Detect which cell encompasses the target text, then output its (x, y) center coordinate. 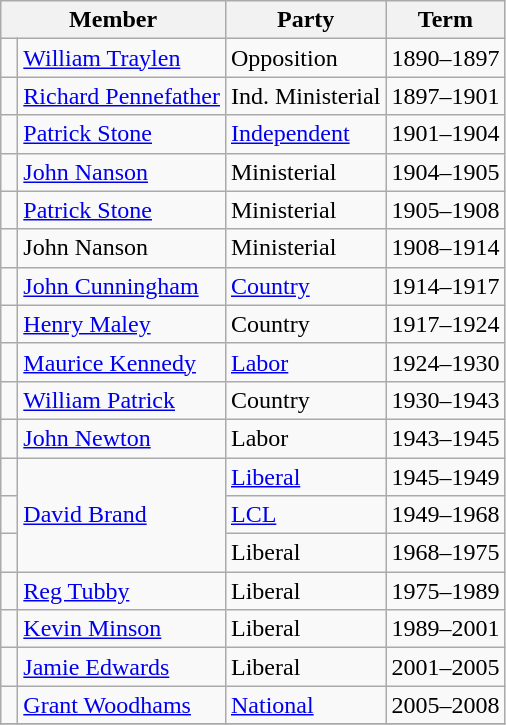
1905–1908 (446, 210)
John Newton (122, 438)
John Cunningham (122, 286)
Independent (305, 134)
1924–1930 (446, 362)
Member (114, 20)
Henry Maley (122, 324)
2005–2008 (446, 705)
LCL (305, 515)
1989–2001 (446, 629)
1908–1914 (446, 248)
1975–1989 (446, 591)
1890–1897 (446, 58)
1917–1924 (446, 324)
Ind. Ministerial (305, 96)
Maurice Kennedy (122, 362)
David Brand (122, 515)
Richard Pennefather (122, 96)
1930–1943 (446, 400)
1945–1949 (446, 477)
William Patrick (122, 400)
2001–2005 (446, 667)
1897–1901 (446, 96)
William Traylen (122, 58)
1901–1904 (446, 134)
1914–1917 (446, 286)
1949–1968 (446, 515)
Party (305, 20)
Grant Woodhams (122, 705)
1968–1975 (446, 553)
1904–1905 (446, 172)
Reg Tubby (122, 591)
Term (446, 20)
Jamie Edwards (122, 667)
1943–1945 (446, 438)
Kevin Minson (122, 629)
National (305, 705)
Opposition (305, 58)
